Search for the cell housing the specified text and yield its [x, y] center coordinate. 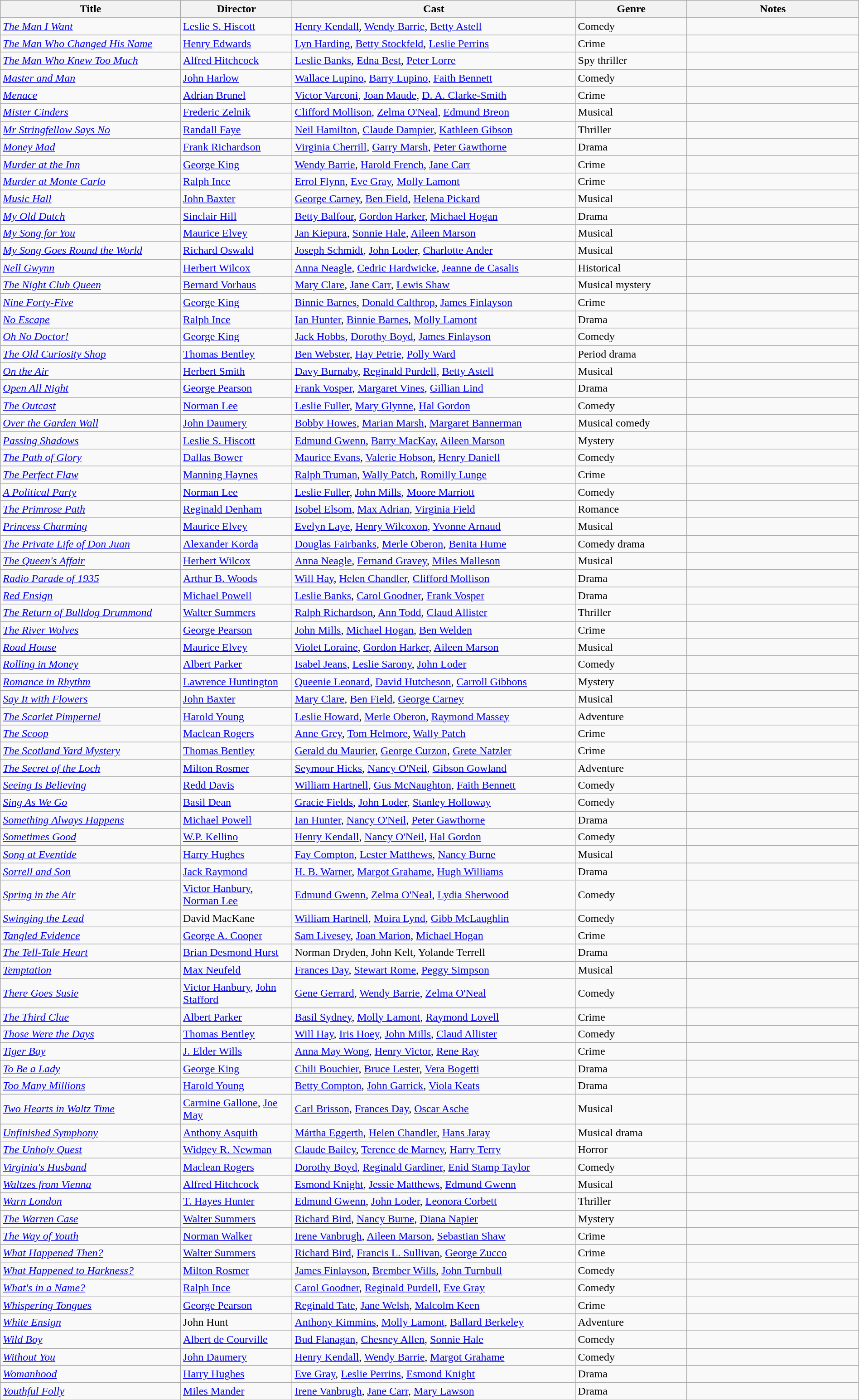
Nine Forty-Five [91, 302]
John Hunt [236, 1322]
Arthur B. Woods [236, 578]
Waltzes from Vienna [91, 1184]
Unfinished Symphony [91, 1133]
Maurice Evans, Valerie Hobson, Henry Daniell [434, 457]
Miles Mander [236, 1391]
Widgey R. Newman [236, 1150]
Warn London [91, 1201]
Mary Clare, Jane Carr, Lewis Shaw [434, 285]
Alexander Korda [236, 544]
Chili Bouchier, Bruce Lester, Vera Bogetti [434, 1068]
The Scotland Yard Mystery [91, 751]
Sorrell and Son [91, 872]
Oh No Doctor! [91, 337]
Queenie Leonard, David Hutcheson, Carroll Gibbons [434, 682]
The Man I Want [91, 26]
Romance in Rhythm [91, 682]
Without You [91, 1356]
Anthony Asquith [236, 1133]
My Song Goes Round the World [91, 251]
Carol Goodner, Reginald Purdell, Eve Gray [434, 1288]
Road House [91, 647]
The Outcast [91, 406]
The Man Who Knew Too Much [91, 61]
Betty Balfour, Gordon Harker, Michael Hogan [434, 216]
Herbert Smith [236, 371]
Radio Parade of 1935 [91, 578]
Carmine Gallone, Joe May [236, 1109]
Dallas Bower [236, 457]
Anna Neagle, Fernand Gravey, Miles Malleson [434, 561]
Victor Hanbury, Norman Lee [236, 895]
Lyn Harding, Betty Stockfeld, Leslie Perrins [434, 44]
Title [91, 9]
Reginald Denham [236, 509]
On the Air [91, 371]
Virginia's Husband [91, 1167]
Two Hearts in Waltz Time [91, 1109]
Henry Edwards [236, 44]
Claude Bailey, Terence de Marney, Harry Terry [434, 1150]
The Tell-Tale Heart [91, 953]
Richard Bird, Francis L. Sullivan, George Zucco [434, 1253]
Redd Davis [236, 785]
William Hartnell, Gus McNaughton, Faith Bennett [434, 785]
Leslie Banks, Carol Goodner, Frank Vosper [434, 596]
Norman Dryden, John Kelt, Yolande Terrell [434, 953]
Wendy Barrie, Harold French, Jane Carr [434, 164]
Gene Gerrard, Wendy Barrie, Zelma O'Neal [434, 993]
Henry Kendall, Wendy Barrie, Margot Grahame [434, 1356]
My Old Dutch [91, 216]
Whispering Tongues [91, 1305]
Esmond Knight, Jessie Matthews, Edmund Gwenn [434, 1184]
Tangled Evidence [91, 935]
Ian Hunter, Nancy O'Neil, Peter Gawthorne [434, 820]
David MacKane [236, 918]
Adrian Brunel [236, 95]
Lawrence Huntington [236, 682]
Bernard Vorhaus [236, 285]
The Scoop [91, 733]
Seeing Is Believing [91, 785]
Leslie Banks, Edna Best, Peter Lorre [434, 61]
Something Always Happens [91, 820]
Violet Loraine, Gordon Harker, Aileen Marson [434, 647]
Spy thriller [631, 61]
Frances Day, Stewart Rome, Peggy Simpson [434, 970]
W.P. Kellino [236, 837]
Mr Stringfellow Says No [91, 130]
Fay Compton, Lester Matthews, Nancy Burne [434, 854]
What Happened to Harkness? [91, 1270]
Tiger Bay [91, 1051]
Irene Vanbrugh, Jane Carr, Mary Lawson [434, 1391]
Sinclair Hill [236, 216]
Temptation [91, 970]
James Finlayson, Brember Wills, John Turnbull [434, 1270]
Too Many Millions [91, 1086]
There Goes Susie [91, 993]
Randall Faye [236, 130]
Murder at Monte Carlo [91, 181]
The River Wolves [91, 630]
Princess Charming [91, 527]
T. Hayes Hunter [236, 1201]
Ben Webster, Hay Petrie, Polly Ward [434, 354]
The Private Life of Don Juan [91, 544]
The Warren Case [91, 1219]
Frank Vosper, Margaret Vines, Gillian Lind [434, 388]
Manning Haynes [236, 475]
Bud Flanagan, Chesney Allen, Sonnie Hale [434, 1339]
Spring in the Air [91, 895]
The Way of Youth [91, 1236]
Richard Bird, Nancy Burne, Diana Napier [434, 1219]
H. B. Warner, Margot Grahame, Hugh Williams [434, 872]
Gerald du Maurier, George Curzon, Grete Natzler [434, 751]
Jack Raymond [236, 872]
John Mills, Michael Hogan, Ben Welden [434, 630]
Nell Gwynn [91, 268]
White Ensign [91, 1322]
The Path of Glory [91, 457]
Master and Man [91, 78]
Edmund Gwenn, John Loder, Leonora Corbett [434, 1201]
Musical mystery [631, 285]
Horror [631, 1150]
John Harlow [236, 78]
Neil Hamilton, Claude Dampier, Kathleen Gibson [434, 130]
Music Hall [91, 199]
Those Were the Days [91, 1034]
Seymour Hicks, Nancy O'Neil, Gibson Gowland [434, 768]
Swinging the Lead [91, 918]
The Primrose Path [91, 509]
Sometimes Good [91, 837]
Leslie Fuller, John Mills, Moore Marriott [434, 492]
Wild Boy [91, 1339]
Carl Brisson, Frances Day, Oscar Asche [434, 1109]
Dorothy Boyd, Reginald Gardiner, Enid Stamp Taylor [434, 1167]
Douglas Fairbanks, Merle Oberon, Benita Hume [434, 544]
Jack Hobbs, Dorothy Boyd, James Finlayson [434, 337]
The Scarlet Pimpernel [91, 716]
Song at Eventide [91, 854]
Mary Clare, Ben Field, George Carney [434, 699]
Irene Vanbrugh, Aileen Marson, Sebastian Shaw [434, 1236]
Davy Burnaby, Reginald Purdell, Betty Astell [434, 371]
Ian Hunter, Binnie Barnes, Molly Lamont [434, 320]
Cast [434, 9]
Comedy drama [631, 544]
The Third Clue [91, 1017]
Eve Gray, Leslie Perrins, Esmond Knight [434, 1374]
Passing Shadows [91, 440]
Youthful Folly [91, 1391]
Clifford Mollison, Zelma O'Neal, Edmund Breon [434, 112]
Victor Hanbury, John Stafford [236, 993]
A Political Party [91, 492]
William Hartnell, Moira Lynd, Gibb McLaughlin [434, 918]
Leslie Fuller, Mary Glynne, Hal Gordon [434, 406]
Historical [631, 268]
Sing As We Go [91, 803]
Anne Grey, Tom Helmore, Wally Patch [434, 733]
Mártha Eggerth, Helen Chandler, Hans Jaray [434, 1133]
Anna May Wong, Henry Victor, Rene Ray [434, 1051]
Victor Varconi, Joan Maude, D. A. Clarke-Smith [434, 95]
Murder at the Inn [91, 164]
Bobby Howes, Marian Marsh, Margaret Bannerman [434, 423]
Over the Garden Wall [91, 423]
My Song for You [91, 233]
Director [236, 9]
Ralph Richardson, Ann Todd, Claud Allister [434, 613]
To Be a Lady [91, 1068]
Romance [631, 509]
Gracie Fields, John Loder, Stanley Holloway [434, 803]
Basil Dean [236, 803]
The Unholy Quest [91, 1150]
Musical drama [631, 1133]
Reginald Tate, Jane Welsh, Malcolm Keen [434, 1305]
Will Hay, Iris Hoey, John Mills, Claud Allister [434, 1034]
Menace [91, 95]
Brian Desmond Hurst [236, 953]
Frederic Zelnik [236, 112]
Edmund Gwenn, Zelma O'Neal, Lydia Sherwood [434, 895]
Isabel Jeans, Leslie Sarony, John Loder [434, 664]
The Perfect Flaw [91, 475]
Albert de Courville [236, 1339]
Wallace Lupino, Barry Lupino, Faith Bennett [434, 78]
Say It with Flowers [91, 699]
Musical comedy [631, 423]
The Queen's Affair [91, 561]
Evelyn Laye, Henry Wilcoxon, Yvonne Arnaud [434, 527]
Isobel Elsom, Max Adrian, Virginia Field [434, 509]
Basil Sydney, Molly Lamont, Raymond Lovell [434, 1017]
Genre [631, 9]
The Night Club Queen [91, 285]
Norman Walker [236, 1236]
Anthony Kimmins, Molly Lamont, Ballard Berkeley [434, 1322]
George A. Cooper [236, 935]
Sam Livesey, Joan Marion, Michael Hogan [434, 935]
Virginia Cherrill, Garry Marsh, Peter Gawthorne [434, 147]
Will Hay, Helen Chandler, Clifford Mollison [434, 578]
The Return of Bulldog Drummond [91, 613]
Frank Richardson [236, 147]
Period drama [631, 354]
Open All Night [91, 388]
Leslie Howard, Merle Oberon, Raymond Massey [434, 716]
Ralph Truman, Wally Patch, Romilly Lunge [434, 475]
The Secret of the Loch [91, 768]
What's in a Name? [91, 1288]
Womanhood [91, 1374]
Errol Flynn, Eve Gray, Molly Lamont [434, 181]
Rolling in Money [91, 664]
Notes [773, 9]
Red Ensign [91, 596]
Joseph Schmidt, John Loder, Charlotte Ander [434, 251]
Edmund Gwenn, Barry MacKay, Aileen Marson [434, 440]
The Man Who Changed His Name [91, 44]
Mister Cinders [91, 112]
Anna Neagle, Cedric Hardwicke, Jeanne de Casalis [434, 268]
Binnie Barnes, Donald Calthrop, James Finlayson [434, 302]
What Happened Then? [91, 1253]
J. Elder Wills [236, 1051]
Betty Compton, John Garrick, Viola Keats [434, 1086]
The Old Curiosity Shop [91, 354]
George Carney, Ben Field, Helena Pickard [434, 199]
Henry Kendall, Wendy Barrie, Betty Astell [434, 26]
Money Mad [91, 147]
No Escape [91, 320]
Henry Kendall, Nancy O'Neil, Hal Gordon [434, 837]
Richard Oswald [236, 251]
Jan Kiepura, Sonnie Hale, Aileen Marson [434, 233]
Max Neufeld [236, 970]
